Capture the cell that displays the provided text and extract its [x, y] central coordinate. 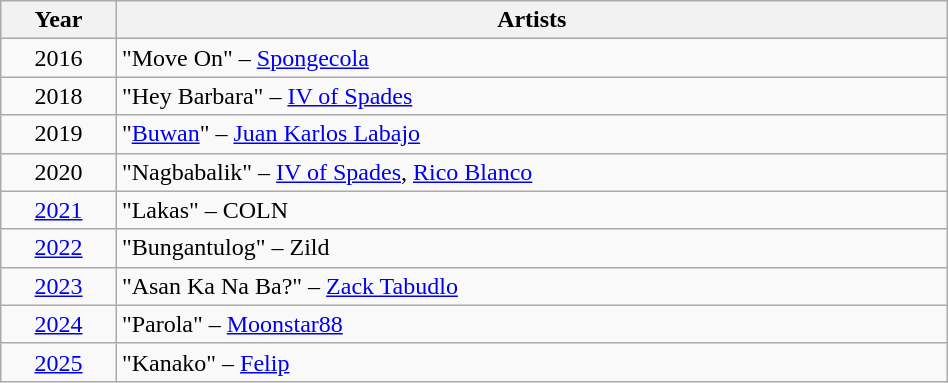
2022 [59, 248]
2016 [59, 58]
2024 [59, 324]
"Bungantulog" – Zild [532, 248]
Year [59, 20]
"Lakas" – COLN [532, 210]
2020 [59, 172]
2019 [59, 134]
"Nagbabalik" – IV of Spades, Rico Blanco [532, 172]
"Hey Barbara" – IV of Spades [532, 96]
2021 [59, 210]
2025 [59, 362]
Artists [532, 20]
2018 [59, 96]
"Kanako" – Felip [532, 362]
"Parola" – Moonstar88 [532, 324]
"Move On" – Spongecola [532, 58]
"Asan Ka Na Ba?" – Zack Tabudlo [532, 286]
2023 [59, 286]
"Buwan" – Juan Karlos Labajo [532, 134]
